Determine the [x, y] coordinate at the center of the cell enclosing the given text.  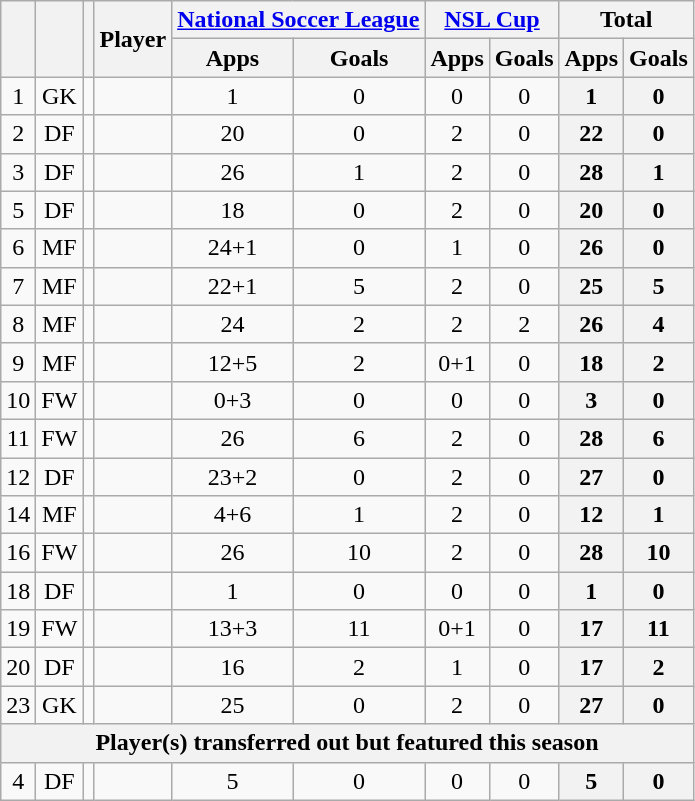
14 [18, 515]
24+1 [233, 248]
Player [133, 39]
NSL Cup [492, 20]
8 [18, 324]
0+3 [233, 400]
Total [626, 20]
23 [18, 705]
7 [18, 286]
23+2 [233, 477]
National Soccer League [298, 20]
9 [18, 362]
24 [233, 324]
Player(s) transferred out but featured this season [348, 743]
13+3 [233, 629]
19 [18, 629]
22+1 [233, 286]
12+5 [233, 362]
22 [591, 134]
4+6 [233, 515]
